Return the (x, y) coordinate for the center point of the cell that contains the specified text.  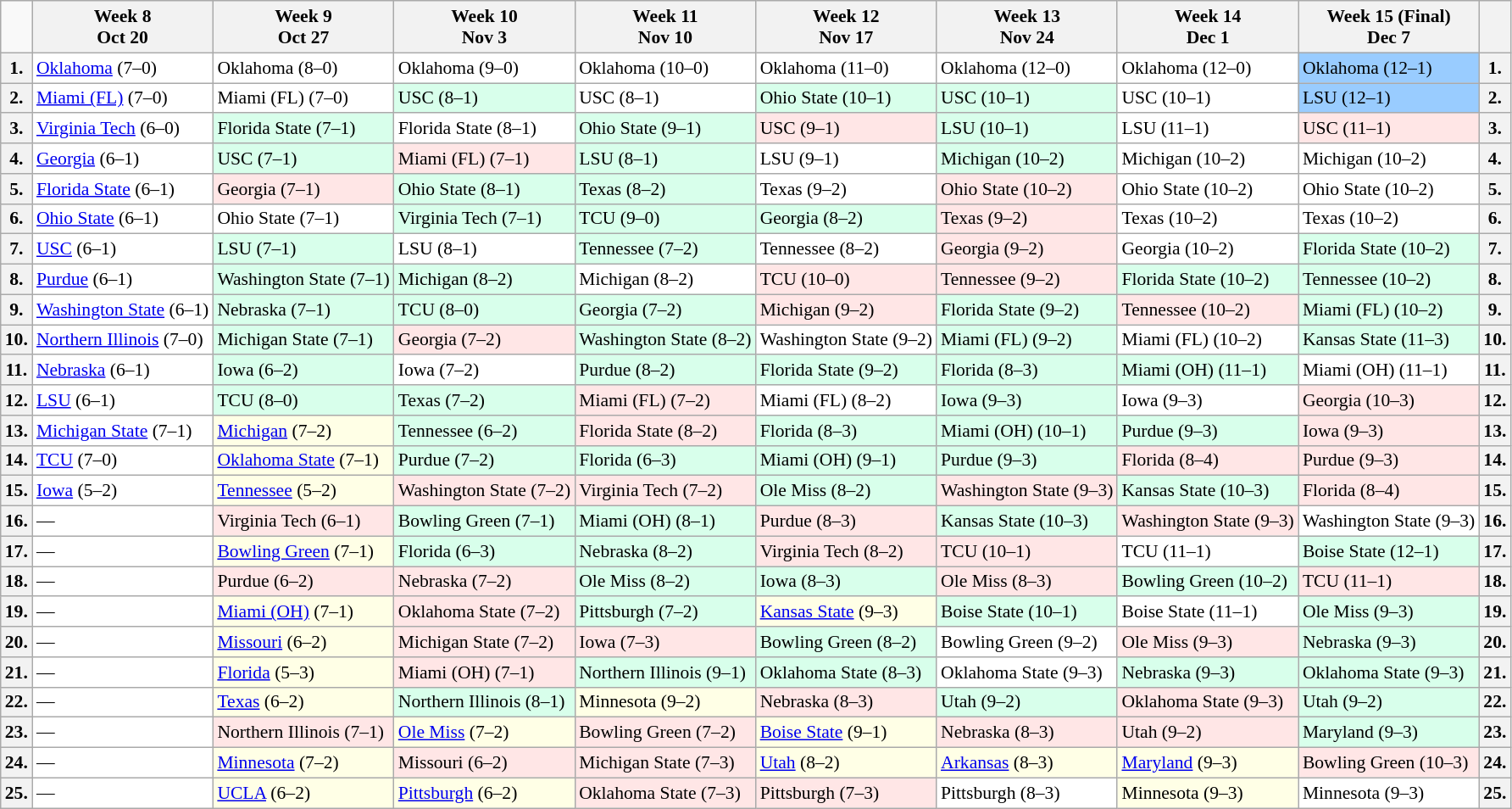
LSU (11–1) (1207, 129)
Iowa (6–2) (303, 371)
Purdue (6–2) (303, 582)
Ole Miss (7–2) (485, 733)
Oklahoma (8–0) (303, 68)
Virginia Tech (8–2) (846, 551)
Oklahoma (12–1) (1388, 68)
Virginia Tech (6–0) (122, 129)
Florida (5–3) (303, 672)
Virginia Tech (7–1) (485, 219)
Nebraska (8–2) (664, 551)
Iowa (7–3) (664, 642)
Purdue (8–3) (846, 522)
TCU (7–0) (122, 460)
Tennessee (8–2) (846, 249)
Boise State (11–1) (1207, 612)
Nebraska (7–2) (485, 582)
Miami (FL) (7–1) (485, 159)
Week 9Oct 27 (303, 27)
Miami (OH) (10–1) (1027, 431)
Arkansas (8–3) (1027, 763)
Oklahoma State (7–3) (664, 793)
LSU (9–1) (846, 159)
Tennessee (6–2) (485, 431)
Nebraska (6–1) (122, 371)
Kansas State (11–3) (1388, 340)
Miami (OH) (8–1) (664, 522)
Iowa (5–2) (122, 491)
Pittsburgh (8–3) (1027, 793)
Oklahoma State (7–2) (485, 612)
Miami (FL) (9–2) (1027, 340)
Northern Illinois (7–0) (122, 340)
Tennessee (7–2) (664, 249)
Oklahoma (9–0) (485, 68)
USC (11–1) (1388, 129)
Georgia (7–1) (303, 189)
Tennessee (9–2) (1027, 280)
Utah (8–2) (846, 763)
LSU (7–1) (303, 249)
Georgia (6–1) (122, 159)
Washington State (7–1) (303, 280)
Texas (6–2) (303, 702)
Michigan State (7–2) (485, 642)
Virginia Tech (6–1) (303, 522)
Florida State (8–1) (485, 129)
Ohio State (6–1) (122, 219)
Week 8Oct 20 (122, 27)
Texas (7–2) (485, 400)
USC (9–1) (846, 129)
Ohio State (8–1) (485, 189)
Ohio State (9–1) (664, 129)
Pittsburgh (7–2) (664, 612)
Bowling Green (10–2) (1207, 582)
Week 14Dec 1 (1207, 27)
Week 11Nov 10 (664, 27)
Week 10Nov 3 (485, 27)
Florida State (7–1) (303, 129)
Ohio State (7–1) (303, 219)
TCU (10–1) (1027, 551)
LSU (12–1) (1388, 98)
Michigan (7–2) (303, 431)
Texas (8–2) (664, 189)
USC (6–1) (122, 249)
Week 13Nov 24 (1027, 27)
LSU (6–1) (122, 400)
Georgia (10–3) (1388, 400)
Florida State (8–2) (664, 431)
Oklahoma (7–0) (122, 68)
Miami (OH) (9–1) (846, 460)
Bowling Green (7–2) (664, 733)
Miami (FL) (8–2) (846, 400)
TCU (10–0) (846, 280)
Boise State (9–1) (846, 733)
Iowa (7–2) (485, 371)
Iowa (8–3) (846, 582)
Miami (FL) (7–2) (664, 400)
Bowling Green (9–2) (1027, 642)
Minnesota (9–2) (664, 702)
Bowling Green (8–2) (846, 642)
Purdue (7–2) (485, 460)
Michigan (9–2) (846, 310)
Ohio State (10–1) (846, 98)
Boise State (12–1) (1388, 551)
Bowling Green (10–3) (1388, 763)
Boise State (10–1) (1027, 612)
Ole Miss (8–3) (1027, 582)
Week 12Nov 17 (846, 27)
Pittsburgh (6–2) (485, 793)
Washington State (6–1) (122, 310)
Oklahoma State (8–3) (846, 672)
TCU (9–0) (664, 219)
Purdue (6–1) (122, 280)
Minnesota (7–2) (303, 763)
Northern Illinois (7–1) (303, 733)
Tennessee (5–2) (303, 491)
Oklahoma State (7–1) (303, 460)
UCLA (6–2) (303, 793)
Virginia Tech (7–2) (664, 491)
Nebraska (7–1) (303, 310)
Washington State (9–2) (846, 340)
Georgia (8–2) (846, 219)
USC (7–1) (303, 159)
Week 15 (Final)Dec 7 (1388, 27)
Washington State (8–2) (664, 340)
Northern Illinois (8–1) (485, 702)
Oklahoma (10–0) (664, 68)
Washington State (7–2) (485, 491)
Purdue (8–2) (664, 371)
Georgia (9–2) (1027, 249)
Northern Illinois (9–1) (664, 672)
Florida State (6–1) (122, 189)
LSU (10–1) (1027, 129)
Pittsburgh (7–3) (846, 793)
Georgia (10–2) (1207, 249)
Kansas State (9–3) (846, 612)
Michigan State (7–3) (664, 763)
Oklahoma (11–0) (846, 68)
